Determine the [X, Y] coordinate at the center of the cell enclosing the given text.  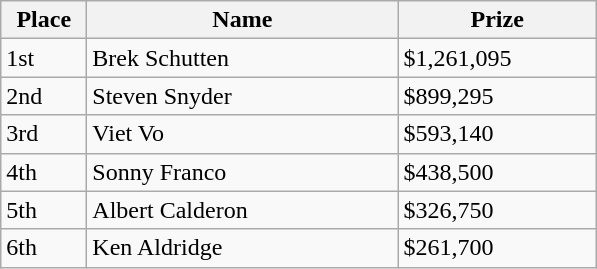
Ken Aldridge [242, 248]
Steven Snyder [242, 96]
$261,700 [498, 248]
1st [44, 58]
Name [242, 20]
Brek Schutten [242, 58]
$899,295 [498, 96]
2nd [44, 96]
$438,500 [498, 172]
6th [44, 248]
$326,750 [498, 210]
Place [44, 20]
$593,140 [498, 134]
3rd [44, 134]
Sonny Franco [242, 172]
5th [44, 210]
Viet Vo [242, 134]
Albert Calderon [242, 210]
$1,261,095 [498, 58]
Prize [498, 20]
4th [44, 172]
